Determine the (X, Y) coordinate at the center of the cell enclosing the given text.  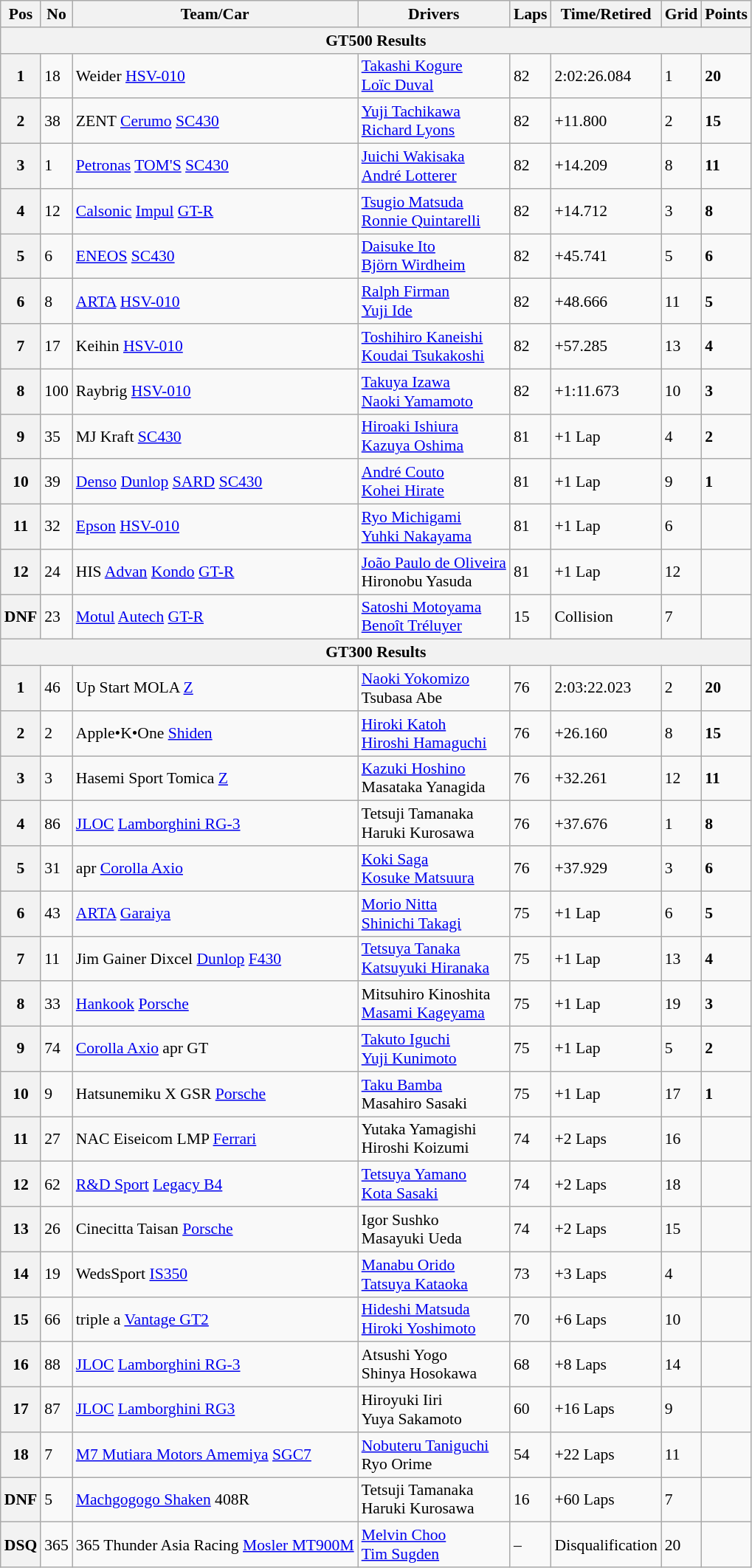
39 (56, 482)
Corolla Axio apr GT (215, 1049)
Taku Bamba Masahiro Sasaki (434, 1095)
Hasemi Sport Tomica Z (215, 779)
Naoki Yokomizo Tsubasa Abe (434, 689)
Morio Nitta Shinichi Takagi (434, 913)
No (56, 14)
Epson HSV-010 (215, 527)
ARTA HSV-010 (215, 301)
+1:11.673 (607, 391)
Weider HSV-010 (215, 75)
Disqualification (607, 1544)
100 (56, 391)
Up Start MOLA Z (215, 689)
+37.676 (607, 823)
2:02:26.084 (607, 75)
62 (56, 1184)
+48.666 (607, 301)
WedsSport IS350 (215, 1274)
Melvin Choo Tim Sugden (434, 1544)
ZENT Cerumo SC430 (215, 121)
86 (56, 823)
Hatsunemiku X GSR Porsche (215, 1095)
2:03:22.023 (607, 689)
Time/Retired (607, 14)
apr Corolla Axio (215, 869)
60 (531, 1410)
Drivers (434, 14)
André Couto Kohei Hirate (434, 482)
Machgogogo Shaken 408R (215, 1500)
Cinecitta Taisan Porsche (215, 1229)
JLOC Lamborghini RG3 (215, 1410)
João Paulo de Oliveira Hironobu Yasuda (434, 572)
GT500 Results (376, 41)
70 (531, 1319)
66 (56, 1319)
Kazuki Hoshino Masataka Yanagida (434, 779)
Takuto Iguchi Yuji Kunimoto (434, 1049)
Takashi Kogure Loïc Duval (434, 75)
Satoshi Motoyama Benoît Tréluyer (434, 617)
Koki Saga Kosuke Matsuura (434, 869)
Petronas TOM'S SC430 (215, 167)
ENEOS SC430 (215, 257)
54 (531, 1454)
38 (56, 121)
365 (56, 1544)
Jim Gainer Dixcel Dunlop F430 (215, 959)
triple a Vantage GT2 (215, 1319)
43 (56, 913)
+6 Laps (607, 1319)
+45.741 (607, 257)
Daisuke Ito Björn Wirdheim (434, 257)
Tetsuya Yamano Kota Sasaki (434, 1184)
Hiroyuki Iiri Yuya Sakamoto (434, 1410)
+37.929 (607, 869)
Points (726, 14)
Yutaka Yamagishi Hiroshi Koizumi (434, 1139)
+22 Laps (607, 1454)
46 (56, 689)
33 (56, 1005)
Team/Car (215, 14)
Raybrig HSV-010 (215, 391)
Collision (607, 617)
Ralph Firman Yuji Ide (434, 301)
Mitsuhiro Kinoshita Masami Kageyama (434, 1005)
26 (56, 1229)
Denso Dunlop SARD SC430 (215, 482)
Atsushi Yogo Shinya Hosokawa (434, 1364)
35 (56, 437)
Tetsuya Tanaka Katsuyuki Hiranaka (434, 959)
Igor Sushko Masayuki Ueda (434, 1229)
Manabu Orido Tatsuya Kataoka (434, 1274)
Ryo Michigami Yuhki Nakayama (434, 527)
+57.285 (607, 347)
Grid (682, 14)
Pos (21, 14)
M7 Mutiara Motors Amemiya SGC7 (215, 1454)
Calsonic Impul GT-R (215, 211)
GT300 Results (376, 653)
73 (531, 1274)
88 (56, 1364)
Yuji Tachikawa Richard Lyons (434, 121)
MJ Kraft SC430 (215, 437)
+14.209 (607, 167)
24 (56, 572)
+26.160 (607, 733)
Juichi Wakisaka André Lotterer (434, 167)
Keihin HSV-010 (215, 347)
– (531, 1544)
Takuya Izawa Naoki Yamamoto (434, 391)
Tsugio Matsuda Ronnie Quintarelli (434, 211)
23 (56, 617)
NAC Eiseicom LMP Ferrari (215, 1139)
+8 Laps (607, 1364)
Apple•K•One Shiden (215, 733)
R&D Sport Legacy B4 (215, 1184)
HIS Advan Kondo GT-R (215, 572)
+3 Laps (607, 1274)
68 (531, 1364)
365 Thunder Asia Racing Mosler MT900M (215, 1544)
Toshihiro Kaneishi Koudai Tsukakoshi (434, 347)
Laps (531, 14)
32 (56, 527)
Hiroaki Ishiura Kazuya Oshima (434, 437)
Hiroki Katoh Hiroshi Hamaguchi (434, 733)
+11.800 (607, 121)
+16 Laps (607, 1410)
87 (56, 1410)
ARTA Garaiya (215, 913)
Hideshi Matsuda Hiroki Yoshimoto (434, 1319)
31 (56, 869)
Hankook Porsche (215, 1005)
+14.712 (607, 211)
+32.261 (607, 779)
+60 Laps (607, 1500)
Motul Autech GT-R (215, 617)
27 (56, 1139)
Nobuteru Taniguchi Ryo Orime (434, 1454)
DSQ (21, 1544)
